Determine the [X, Y] coordinate at the center of the cell enclosing the given text.  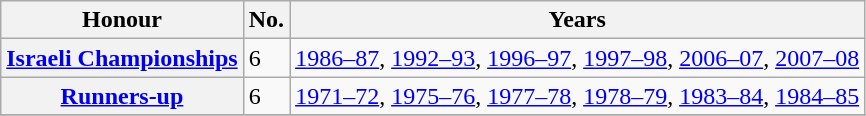
1986–87, 1992–93, 1996–97, 1997–98, 2006–07, 2007–08 [578, 58]
Years [578, 20]
Israeli Championships [122, 58]
1971–72, 1975–76, 1977–78, 1978–79, 1983–84, 1984–85 [578, 96]
No. [266, 20]
Runners-up [122, 96]
Honour [122, 20]
